Return the (x, y) coordinate for the center point of the cell that contains the specified text.  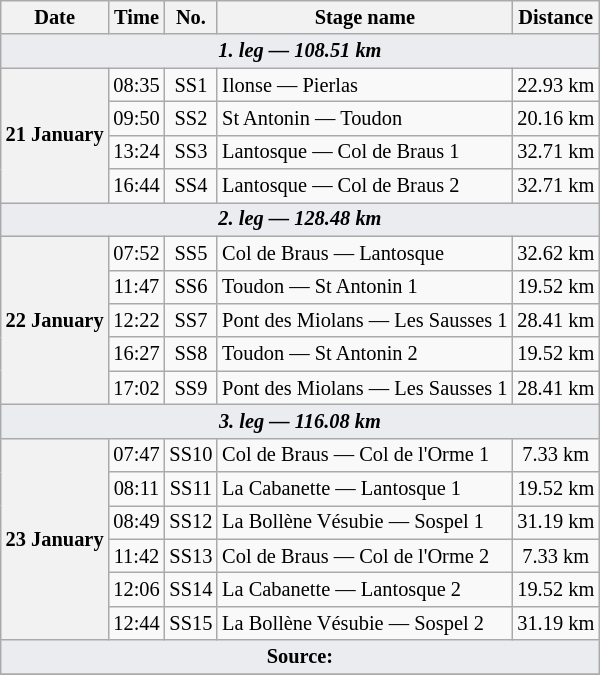
SS12 (192, 522)
08:35 (136, 85)
SS13 (192, 556)
Distance (556, 17)
Ilonse — Pierlas (364, 85)
St Antonin — Toudon (364, 118)
SS3 (192, 152)
1. leg — 108.51 km (300, 51)
Source: (300, 657)
SS1 (192, 85)
Lantosque — Col de Braus 2 (364, 186)
08:49 (136, 522)
11:47 (136, 287)
11:42 (136, 556)
12:06 (136, 589)
SS5 (192, 253)
Time (136, 17)
La Cabanette — Lantosque 1 (364, 489)
2. leg — 128.48 km (300, 219)
SS2 (192, 118)
Stage name (364, 17)
16:27 (136, 354)
22.93 km (556, 85)
13:24 (136, 152)
12:22 (136, 320)
SS15 (192, 623)
SS4 (192, 186)
16:44 (136, 186)
La Bollène Vésubie — Sospel 2 (364, 623)
07:47 (136, 455)
La Cabanette — Lantosque 2 (364, 589)
17:02 (136, 388)
Lantosque — Col de Braus 1 (364, 152)
SS6 (192, 287)
Date (55, 17)
SS14 (192, 589)
Col de Braus — Col de l'Orme 2 (364, 556)
No. (192, 17)
21 January (55, 136)
La Bollène Vésubie — Sospel 1 (364, 522)
32.62 km (556, 253)
20.16 km (556, 118)
SS10 (192, 455)
12:44 (136, 623)
Col de Braus — Col de l'Orme 1 (364, 455)
SS7 (192, 320)
09:50 (136, 118)
23 January (55, 539)
Col de Braus — Lantosque (364, 253)
SS8 (192, 354)
Toudon — St Antonin 1 (364, 287)
Toudon — St Antonin 2 (364, 354)
22 January (55, 320)
08:11 (136, 489)
3. leg — 116.08 km (300, 421)
SS9 (192, 388)
SS11 (192, 489)
07:52 (136, 253)
